Scan for the cell matching the given text and deliver its (X, Y) coordinate at center. 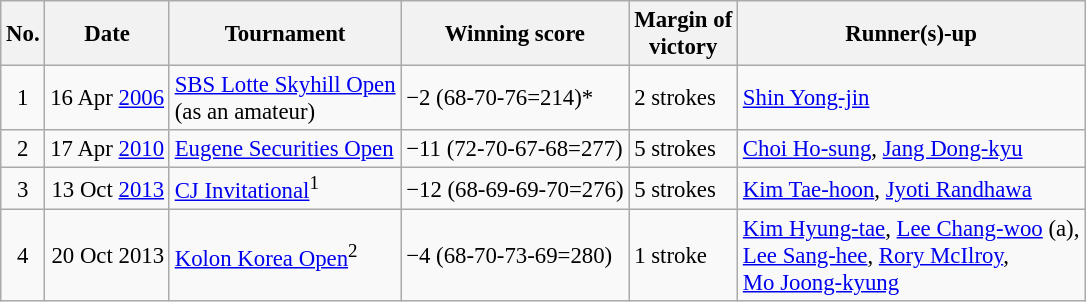
16 Apr 2006 (107, 98)
2 (23, 149)
Winning score (515, 34)
No. (23, 34)
17 Apr 2010 (107, 149)
13 Oct 2013 (107, 189)
Kim Tae-hoon, Jyoti Randhawa (912, 189)
Kolon Korea Open2 (284, 256)
3 (23, 189)
−12 (68-69-69-70=276) (515, 189)
Choi Ho-sung, Jang Dong-kyu (912, 149)
Eugene Securities Open (284, 149)
20 Oct 2013 (107, 256)
Date (107, 34)
4 (23, 256)
CJ Invitational1 (284, 189)
SBS Lotte Skyhill Open(as an amateur) (284, 98)
1 stroke (684, 256)
−4 (68-70-73-69=280) (515, 256)
Margin ofvictory (684, 34)
Tournament (284, 34)
Shin Yong-jin (912, 98)
1 (23, 98)
Kim Hyung-tae, Lee Chang-woo (a), Lee Sang-hee, Rory McIlroy, Mo Joong-kyung (912, 256)
−11 (72-70-67-68=277) (515, 149)
−2 (68-70-76=214)* (515, 98)
Runner(s)-up (912, 34)
2 strokes (684, 98)
